Determine the [x, y] coordinate at the center of the cell enclosing the given text.  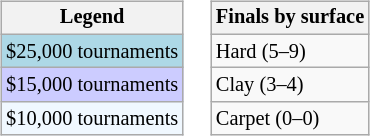
Legend [92, 18]
Clay (3–4) [290, 85]
Carpet (0–0) [290, 119]
Finals by surface [290, 18]
Hard (5–9) [290, 51]
$15,000 tournaments [92, 85]
$25,000 tournaments [92, 51]
$10,000 tournaments [92, 119]
